Scan for the cell matching the given text and deliver its (X, Y) coordinate at center. 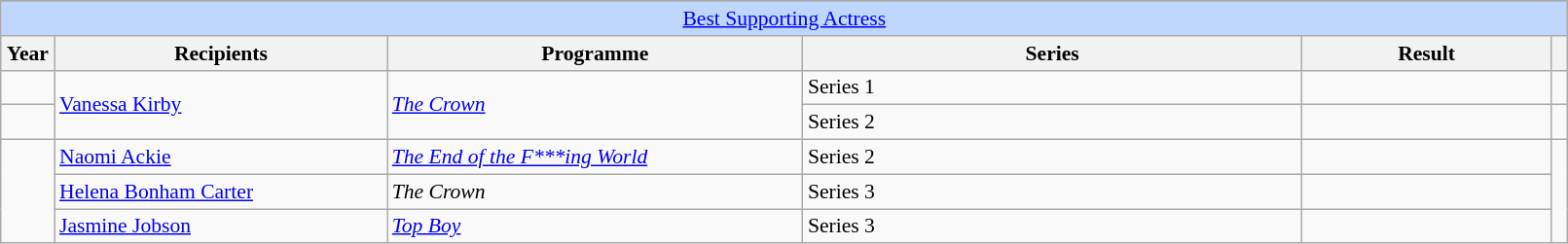
Vanessa Kirby (221, 105)
Result (1426, 53)
Programme (596, 53)
Helena Bonham Carter (221, 192)
Year (27, 53)
Top Boy (596, 227)
Naomi Ackie (221, 157)
Jasmine Jobson (221, 227)
Best Supporting Actress (784, 18)
Series 1 (1053, 87)
Recipients (221, 53)
Series (1053, 53)
The End of the F***ing World (596, 157)
